Return the [x, y] coordinate for the center point of the cell that contains the specified text.  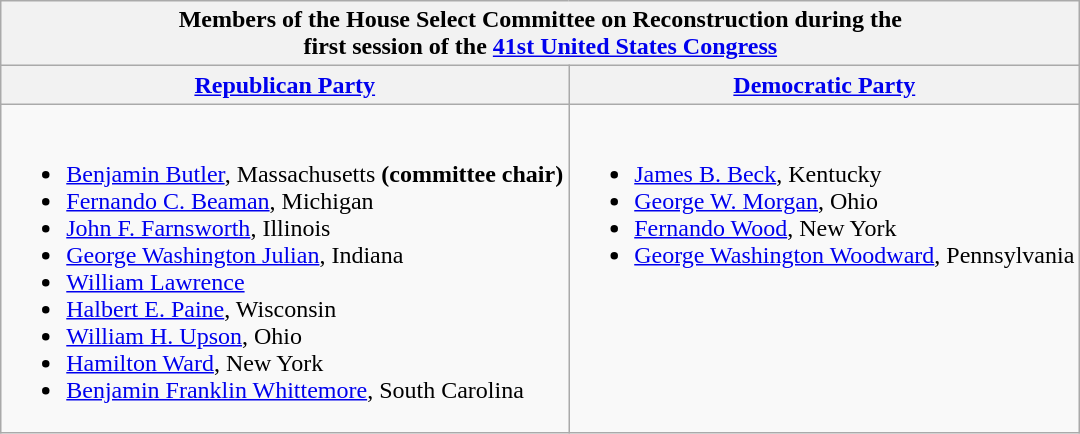
James B. Beck, KentuckyGeorge W. Morgan, OhioFernando Wood, New YorkGeorge Washington Woodward, Pennsylvania [824, 268]
Democratic Party [824, 85]
Republican Party [285, 85]
Members of the House Select Committee on Reconstruction during thefirst session of the 41st United States Congress [540, 34]
